Provide the [x, y] coordinate of the cell's center where the given text is located.  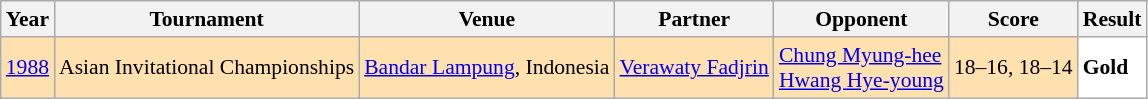
Opponent [862, 19]
Tournament [206, 19]
Partner [694, 19]
Venue [486, 19]
Gold [1112, 68]
Verawaty Fadjrin [694, 68]
1988 [28, 68]
Score [1014, 19]
Result [1112, 19]
Year [28, 19]
18–16, 18–14 [1014, 68]
Asian Invitational Championships [206, 68]
Chung Myung-hee Hwang Hye-young [862, 68]
Bandar Lampung, Indonesia [486, 68]
